Determine the [X, Y] coordinate at the center of the cell enclosing the given text.  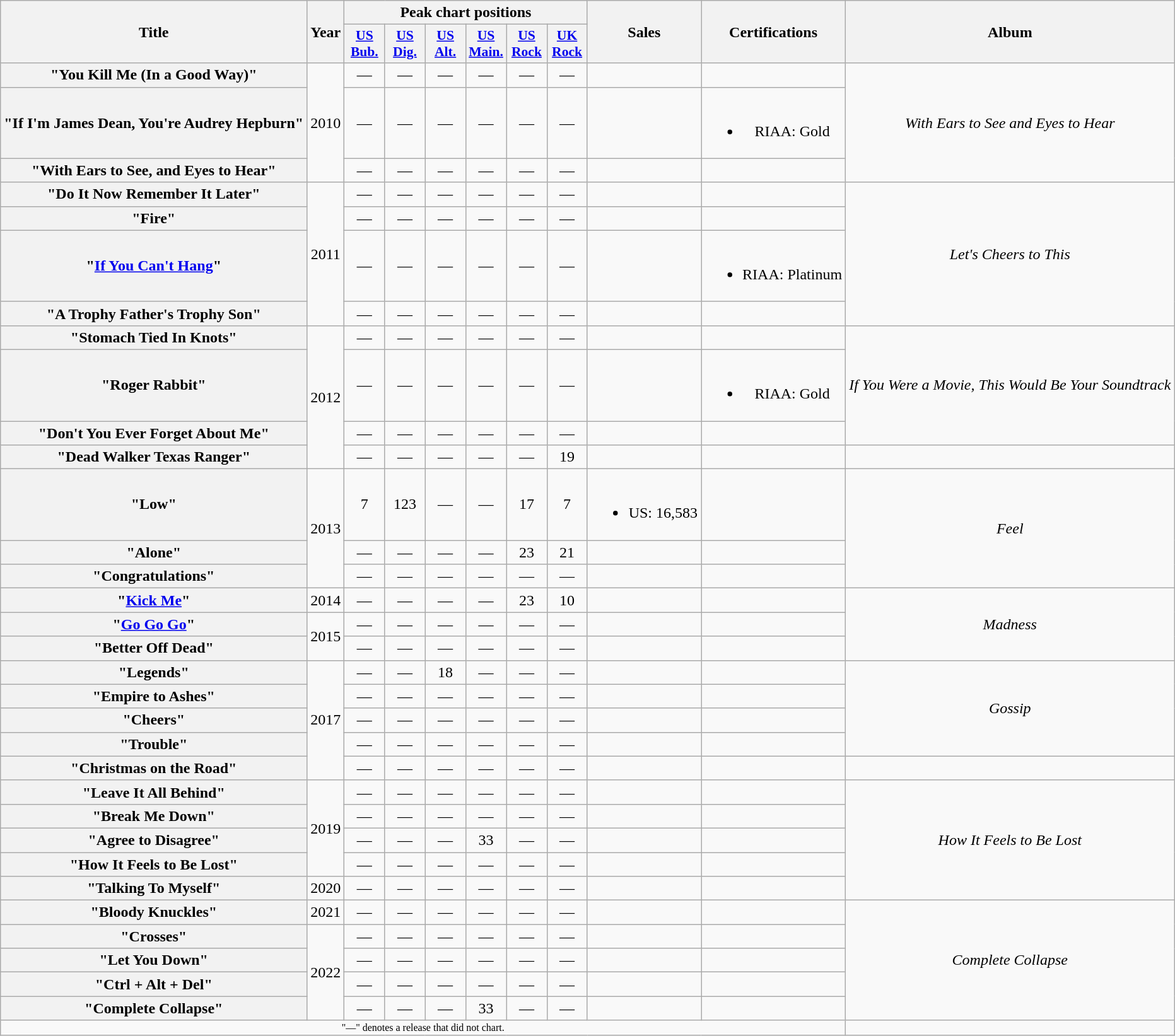
"You Kill Me (In a Good Way)" [154, 75]
2011 [325, 253]
"Bloody Knuckles" [154, 912]
2020 [325, 888]
10 [567, 600]
USDig. [405, 44]
"How It Feels to Be Lost" [154, 864]
Title [154, 32]
"Christmas on the Road" [154, 768]
18 [445, 672]
"Complete Collapse" [154, 1008]
123 [405, 504]
Gossip [1010, 708]
Year [325, 32]
"Better Off Dead" [154, 648]
"Don't You Ever Forget About Me" [154, 433]
"Empire to Ashes" [154, 696]
"A Trophy Father's Trophy Son" [154, 313]
"If I'm James Dean, You're Audrey Hepburn" [154, 122]
2017 [325, 720]
UKRock [567, 44]
"Low" [154, 504]
21 [567, 552]
If You Were a Movie, This Would Be Your Soundtrack [1010, 385]
"Go Go Go" [154, 624]
How It Feels to Be Lost [1010, 840]
"Roger Rabbit" [154, 385]
"Talking To Myself" [154, 888]
"Alone" [154, 552]
USRock [527, 44]
"Leave It All Behind" [154, 792]
Let's Cheers to This [1010, 253]
"With Ears to See, and Eyes to Hear" [154, 170]
"Let You Down" [154, 960]
"Congratulations" [154, 576]
"Agree to Disagree" [154, 840]
Album [1010, 32]
"Ctrl + Alt + Del" [154, 984]
2019 [325, 828]
"Fire" [154, 218]
2021 [325, 912]
USBub. [365, 44]
US: 16,583 [644, 504]
"Break Me Down" [154, 816]
"Legends" [154, 672]
2014 [325, 600]
2015 [325, 636]
17 [527, 504]
"Kick Me" [154, 600]
RIAA: Platinum [773, 266]
"—" denotes a release that did not chart. [423, 1028]
"Crosses" [154, 936]
USAlt. [445, 44]
2013 [325, 528]
2022 [325, 972]
2010 [325, 122]
"Cheers" [154, 720]
Madness [1010, 624]
Certifications [773, 32]
"Trouble" [154, 744]
Sales [644, 32]
With Ears to See and Eyes to Hear [1010, 122]
Peak chart positions [465, 13]
"Dead Walker Texas Ranger" [154, 457]
19 [567, 457]
"Stomach Tied In Knots" [154, 337]
Complete Collapse [1010, 960]
"If You Can't Hang" [154, 266]
2012 [325, 397]
USMain. [486, 44]
Feel [1010, 528]
"Do It Now Remember It Later" [154, 194]
